Output the (X, Y) coordinate of the center of the cell containing the given text.  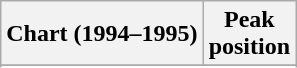
Peakposition (249, 34)
Chart (1994–1995) (102, 34)
